Capture the cell that displays the provided text and extract its [X, Y] central coordinate. 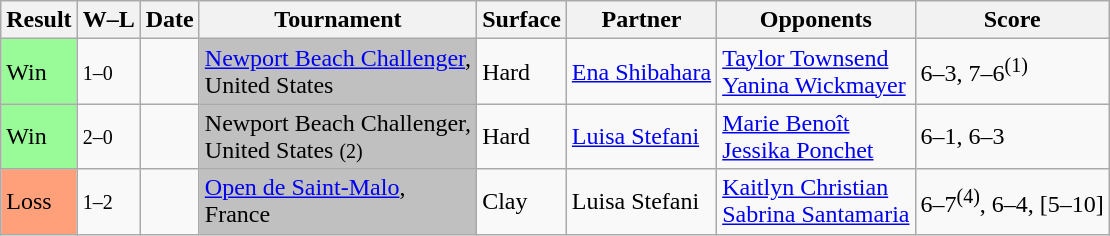
Taylor Townsend Yanina Wickmayer [816, 72]
6–3, 7–6(1) [1012, 72]
Open de Saint-Malo, France [338, 202]
Opponents [816, 20]
2–0 [108, 136]
Date [170, 20]
Marie Benoît Jessika Ponchet [816, 136]
Kaitlyn Christian Sabrina Santamaria [816, 202]
Newport Beach Challenger, United States (2) [338, 136]
Newport Beach Challenger, United States [338, 72]
6–1, 6–3 [1012, 136]
1–0 [108, 72]
Clay [522, 202]
Result [39, 20]
Surface [522, 20]
Partner [641, 20]
6–7(4), 6–4, [5–10] [1012, 202]
1–2 [108, 202]
W–L [108, 20]
Loss [39, 202]
Tournament [338, 20]
Ena Shibahara [641, 72]
Score [1012, 20]
